Detect which cell encompasses the target text, then output its (X, Y) center coordinate. 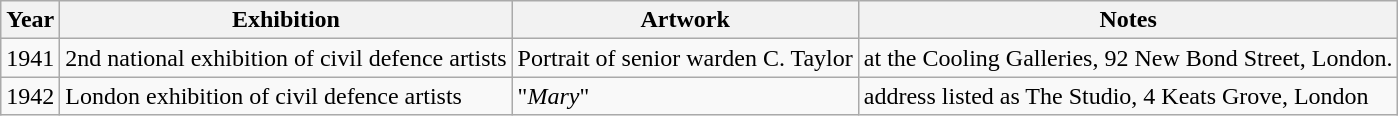
1942 (30, 96)
Notes (1128, 20)
Artwork (685, 20)
"Mary" (685, 96)
London exhibition of civil defence artists (286, 96)
Exhibition (286, 20)
1941 (30, 58)
at the Cooling Galleries, 92 New Bond Street, London. (1128, 58)
Portrait of senior warden C. Taylor (685, 58)
address listed as The Studio, 4 Keats Grove, London (1128, 96)
Year (30, 20)
2nd national exhibition of civil defence artists (286, 58)
